Detect which cell encompasses the target text, then output its [X, Y] center coordinate. 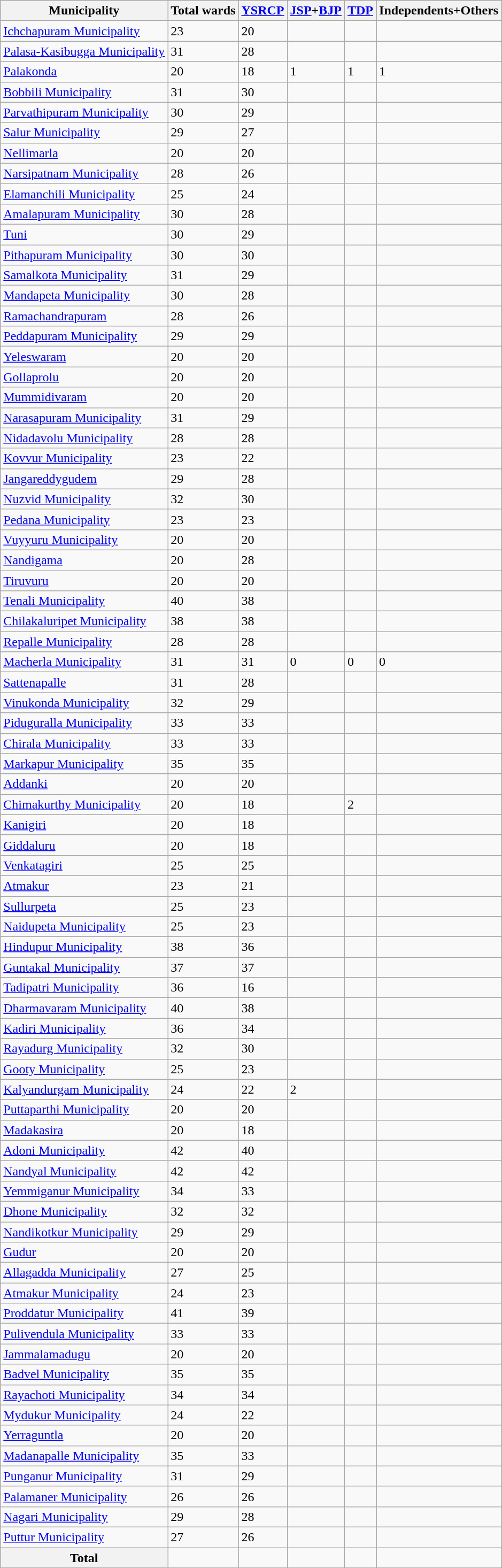
Elamanchili Municipality [84, 194]
Nidadavolu Municipality [84, 438]
Badvel Municipality [84, 1374]
Rayadurg Municipality [84, 1049]
Amalapuram Municipality [84, 214]
Salur Municipality [84, 133]
Tenali Municipality [84, 601]
Narsipatnam Municipality [84, 173]
Allagadda Municipality [84, 1273]
Tiruvuru [84, 580]
Addanki [84, 784]
Yeleswaram [84, 357]
Sullurpeta [84, 906]
Palamaner Municipality [84, 1496]
Chirala Municipality [84, 743]
Kalyandurgam Municipality [84, 1089]
Total [84, 1558]
Naidupeta Municipality [84, 927]
Pithapuram Municipality [84, 255]
Atmakur Municipality [84, 1293]
Palasa-Kasibugga Municipality [84, 51]
Municipality [84, 11]
Yemmiganur Municipality [84, 1191]
Nuzvid Municipality [84, 499]
Pedana Municipality [84, 519]
Bobbili Municipality [84, 92]
Yerraguntla [84, 1435]
Giddaluru [84, 845]
Total wards [203, 11]
Kadiri Municipality [84, 1028]
Palakonda [84, 72]
Hindupur Municipality [84, 947]
Tadipatri Municipality [84, 988]
Madakasira [84, 1130]
Ichchapuram Municipality [84, 31]
Parvathipuram Municipality [84, 112]
Gudur [84, 1252]
Venkatagiri [84, 865]
Nandigama [84, 560]
Proddatur Municipality [84, 1313]
16 [263, 988]
Vinukonda Municipality [84, 703]
TDP [360, 11]
Gollaprolu [84, 377]
Piduguralla Municipality [84, 723]
Repalle Municipality [84, 642]
Guntakal Municipality [84, 967]
Peddapuram Municipality [84, 336]
JSP+BJP [315, 11]
Mydukur Municipality [84, 1415]
Pulivendula Municipality [84, 1334]
Jammalamadugu [84, 1354]
Kovvur Municipality [84, 458]
YSRCP [263, 11]
Nandyal Municipality [84, 1171]
Samalkota Municipality [84, 275]
Rayachoti Municipality [84, 1395]
Nagari Municipality [84, 1517]
41 [203, 1313]
Mandapeta Municipality [84, 296]
Ramachandrapuram [84, 316]
Puttaparthi Municipality [84, 1110]
Punganur Municipality [84, 1476]
21 [263, 886]
Adoni Municipality [84, 1150]
Independents+Others [439, 11]
Dhone Municipality [84, 1211]
Madanapalle Municipality [84, 1456]
Mummidivaram [84, 397]
Vuyyuru Municipality [84, 540]
39 [263, 1313]
Chimakurthy Municipality [84, 804]
Nellimarla [84, 153]
Puttur Municipality [84, 1537]
Kanigiri [84, 825]
Dharmavaram Municipality [84, 1008]
Tuni [84, 234]
Markapur Municipality [84, 764]
Chilakaluripet Municipality [84, 621]
Gooty Municipality [84, 1069]
Atmakur [84, 886]
Narasapuram Municipality [84, 418]
Jangareddygudem [84, 479]
Macherla Municipality [84, 662]
Sattenapalle [84, 682]
Nandikotkur Municipality [84, 1232]
